Identify which cell holds the provided text, then report its (x, y) central coordinate. 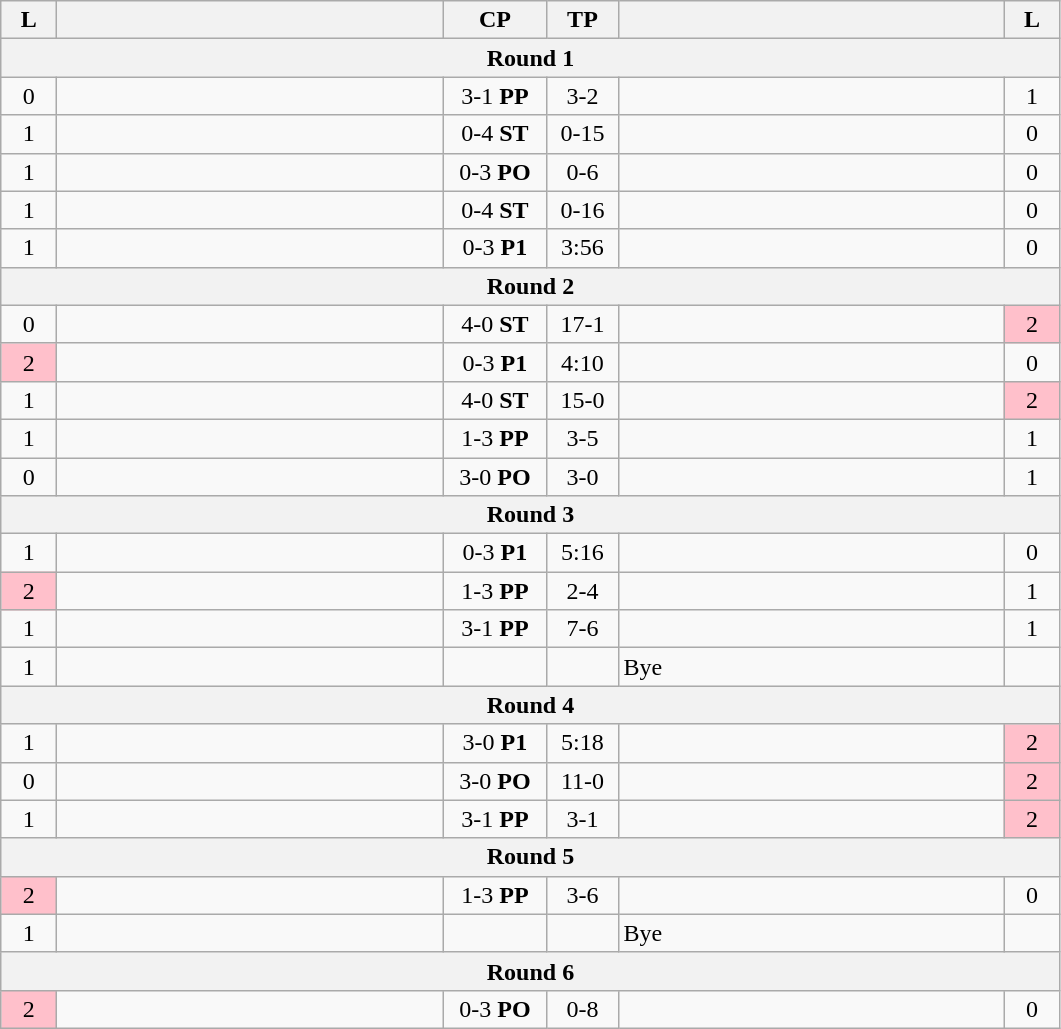
3-2 (582, 96)
3-1 (582, 819)
CP (495, 20)
0-6 (582, 172)
Round 3 (530, 515)
17-1 (582, 324)
3:56 (582, 248)
3-6 (582, 895)
3-5 (582, 438)
Round 1 (530, 58)
11-0 (582, 781)
15-0 (582, 400)
Round 5 (530, 857)
Round 4 (530, 705)
5:16 (582, 553)
7-6 (582, 629)
0-8 (582, 1009)
TP (582, 20)
Round 6 (530, 971)
Round 2 (530, 286)
4:10 (582, 362)
3-0 P1 (495, 743)
0-16 (582, 210)
0-15 (582, 134)
2-4 (582, 591)
5:18 (582, 743)
3-0 (582, 477)
